Locate the cell with the specified text and output its [x, y] center coordinate. 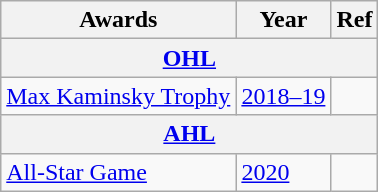
OHL [190, 58]
AHL [190, 134]
2018–19 [284, 96]
Awards [118, 20]
2020 [284, 172]
Max Kaminsky Trophy [118, 96]
All-Star Game [118, 172]
Year [284, 20]
Ref [354, 20]
